Output the (X, Y) coordinate of the center of the cell containing the given text.  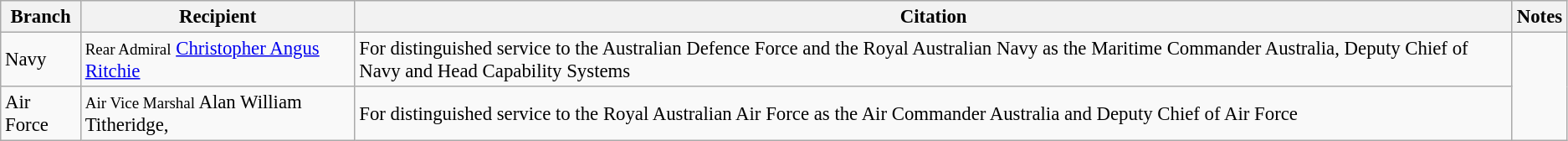
Navy (41, 60)
Branch (41, 17)
For distinguished service to the Royal Australian Air Force as the Air Commander Australia and Deputy Chief of Air Force (934, 114)
Rear Admiral Christopher Angus Ritchie (218, 60)
Air Vice Marshal Alan William Titheridge, (218, 114)
Air Force (41, 114)
Recipient (218, 17)
Notes (1540, 17)
Citation (934, 17)
